Search for the cell housing the specified text and yield its [X, Y] center coordinate. 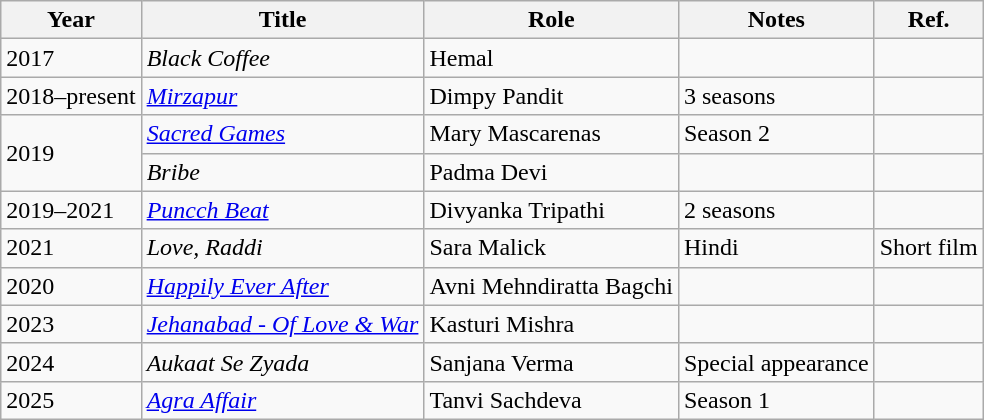
Season 2 [776, 134]
Mary Mascarenas [552, 134]
Divyanka Tripathi [552, 210]
2018–present [71, 96]
3 seasons [776, 96]
Kasturi Mishra [552, 324]
Year [71, 20]
2019–2021 [71, 210]
2023 [71, 324]
Short film [928, 248]
Black Coffee [282, 58]
Jehanabad - Of Love & War [282, 324]
Sara Malick [552, 248]
2024 [71, 362]
Special appearance [776, 362]
Sanjana Verma [552, 362]
Happily Ever After [282, 286]
Role [552, 20]
Hemal [552, 58]
2021 [71, 248]
Bribe [282, 172]
Tanvi Sachdeva [552, 400]
Title [282, 20]
Aukaat Se Zyada [282, 362]
Agra Affair [282, 400]
Sacred Games [282, 134]
Ref. [928, 20]
2020 [71, 286]
Dimpy Pandit [552, 96]
Puncch Beat [282, 210]
Notes [776, 20]
Padma Devi [552, 172]
Love, Raddi [282, 248]
2019 [71, 153]
2017 [71, 58]
2 seasons [776, 210]
Hindi [776, 248]
Avni Mehndiratta Bagchi [552, 286]
Season 1 [776, 400]
Mirzapur [282, 96]
2025 [71, 400]
